Return (x, y) of the center of cell containing provided text 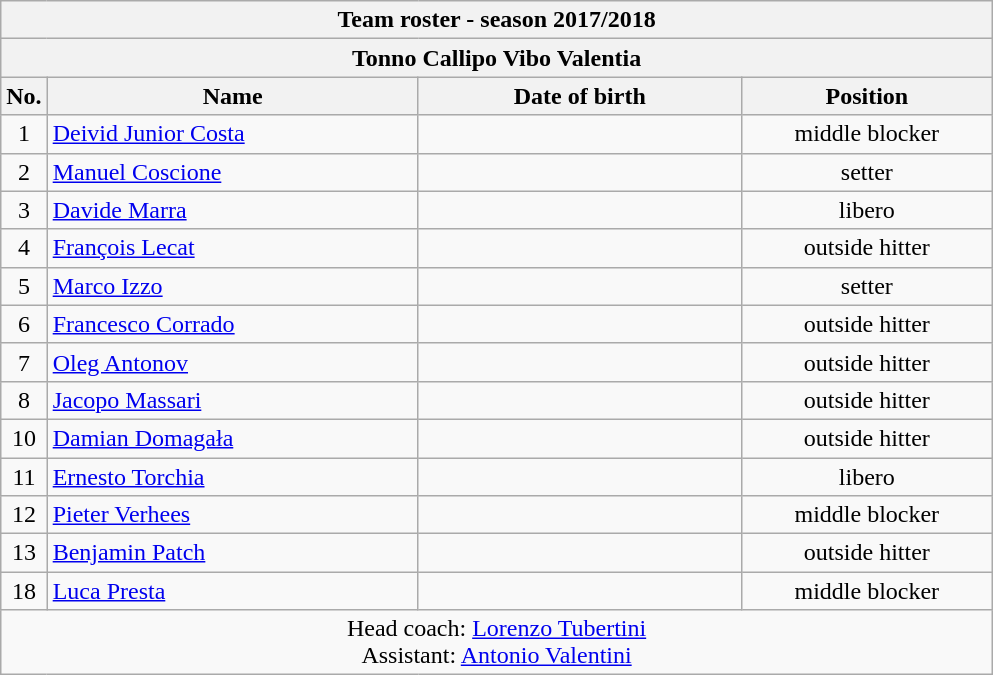
Luca Presta (232, 591)
Date of birth (580, 96)
Deivid Junior Costa (232, 134)
13 (24, 553)
11 (24, 477)
Benjamin Patch (232, 553)
Jacopo Massari (232, 400)
Name (232, 96)
No. (24, 96)
Francesco Corrado (232, 324)
1 (24, 134)
Team roster - season 2017/2018 (497, 20)
Oleg Antonov (232, 362)
6 (24, 324)
Head coach: Lorenzo TubertiniAssistant: Antonio Valentini (497, 642)
Manuel Coscione (232, 172)
5 (24, 286)
Ernesto Torchia (232, 477)
4 (24, 248)
Damian Domagała (232, 438)
Marco Izzo (232, 286)
François Lecat (232, 248)
8 (24, 400)
Davide Marra (232, 210)
7 (24, 362)
12 (24, 515)
Pieter Verhees (232, 515)
Position (866, 96)
10 (24, 438)
18 (24, 591)
Tonno Callipo Vibo Valentia (497, 58)
2 (24, 172)
3 (24, 210)
